Identify which cell holds the provided text, then report its [x, y] central coordinate. 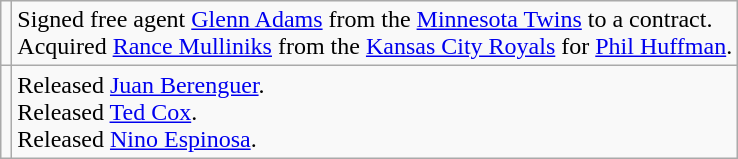
Signed free agent Glenn Adams from the Minnesota Twins to a contract. Acquired Rance Mulliniks from the Kansas City Royals for Phil Huffman. [375, 34]
Released Juan Berenguer. Released Ted Cox. Released Nino Espinosa. [375, 112]
